Return (X, Y) of the center of cell containing provided text 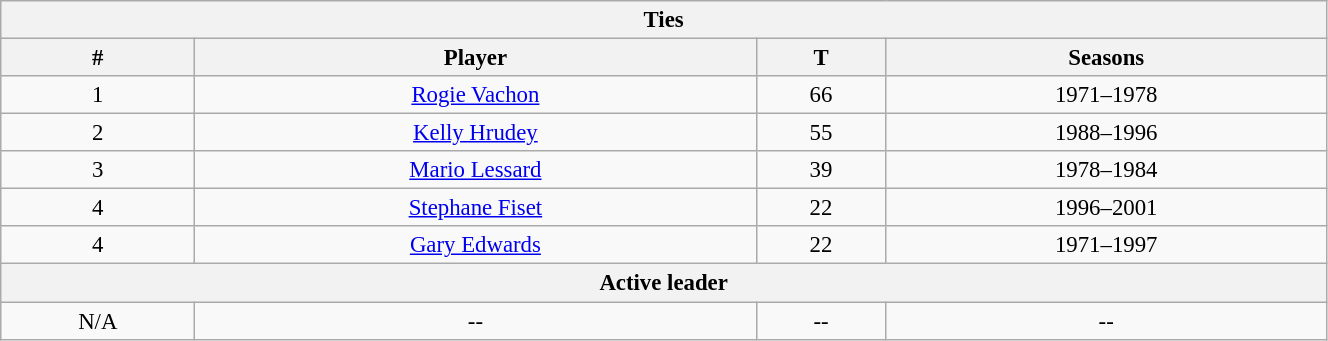
66 (821, 95)
3 (98, 170)
Stephane Fiset (476, 208)
# (98, 58)
T (821, 58)
1978–1984 (1106, 170)
39 (821, 170)
Rogie Vachon (476, 95)
1996–2001 (1106, 208)
Player (476, 58)
1988–1996 (1106, 133)
N/A (98, 321)
Mario Lessard (476, 170)
Active leader (664, 283)
1971–1997 (1106, 245)
1971–1978 (1106, 95)
1 (98, 95)
55 (821, 133)
Kelly Hrudey (476, 133)
Ties (664, 20)
Seasons (1106, 58)
Gary Edwards (476, 245)
2 (98, 133)
